Output the (x, y) coordinate of the center of the cell containing the given text.  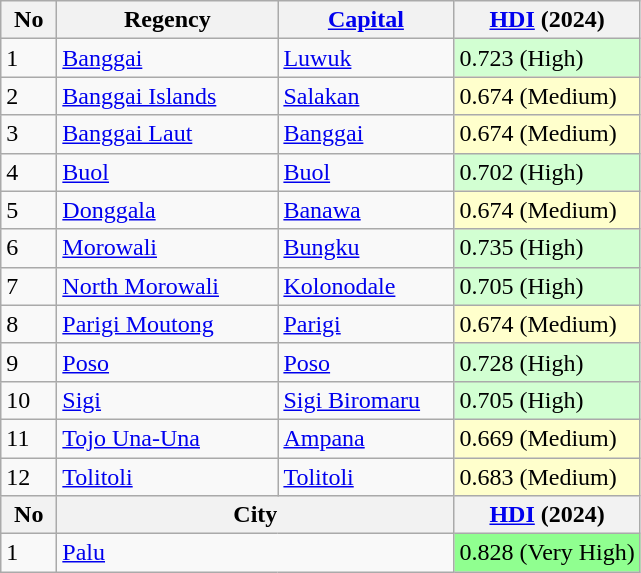
Palu (256, 553)
Sigi (168, 400)
0.723 (High) (547, 58)
8 (29, 324)
3 (29, 134)
6 (29, 248)
Luwuk (366, 58)
0.828 (Very High) (547, 553)
City (256, 515)
5 (29, 210)
Sigi Biromaru (366, 400)
Parigi Moutong (168, 324)
12 (29, 477)
7 (29, 286)
2 (29, 96)
Parigi (366, 324)
North Morowali (168, 286)
0.669 (Medium) (547, 438)
Capital (366, 20)
9 (29, 362)
0.728 (High) (547, 362)
Donggala (168, 210)
0.702 (High) (547, 172)
Banawa (366, 210)
Ampana (366, 438)
Salakan (366, 96)
Banggai Islands (168, 96)
Kolonodale (366, 286)
Regency (168, 20)
4 (29, 172)
Banggai Laut (168, 134)
0.735 (High) (547, 248)
Tojo Una-Una (168, 438)
10 (29, 400)
Bungku (366, 248)
0.683 (Medium) (547, 477)
Morowali (168, 248)
11 (29, 438)
